Capture the cell that displays the provided text and extract its (x, y) central coordinate. 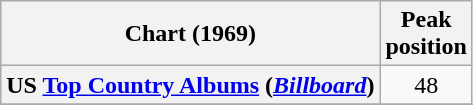
US Top Country Albums (Billboard) (190, 85)
Peakposition (426, 34)
48 (426, 85)
Chart (1969) (190, 34)
